Search for the cell housing the specified text and yield its [x, y] center coordinate. 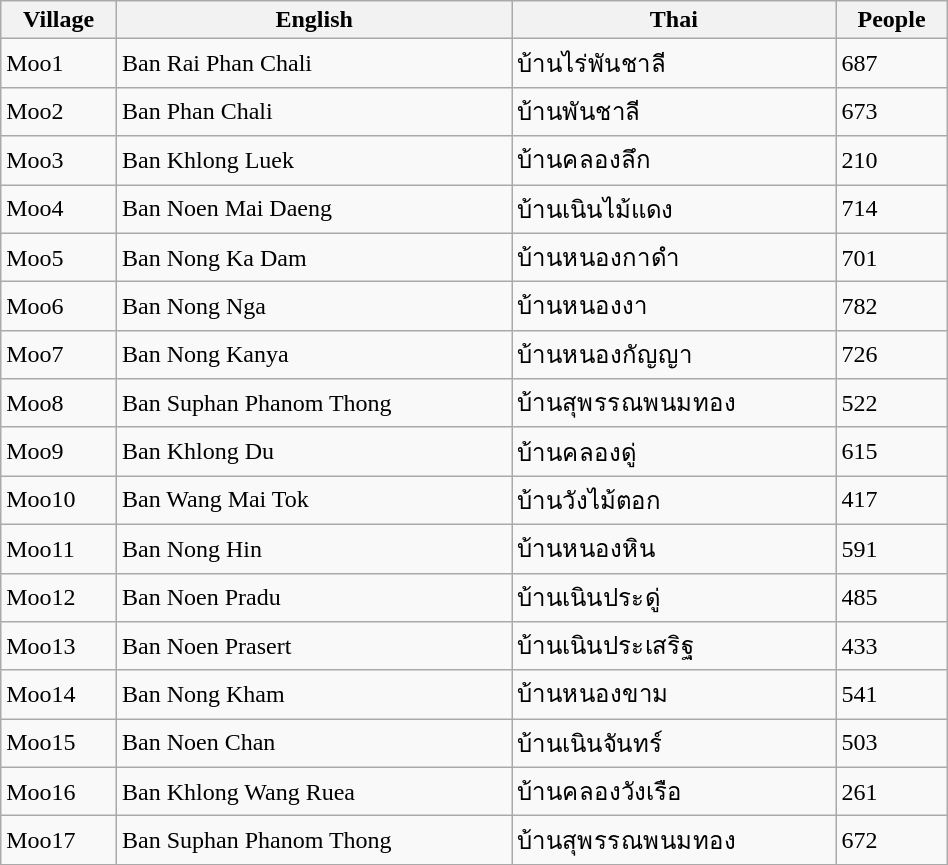
People [892, 20]
บ้านเนินประเสริฐ [674, 646]
บ้านไร่พันชาลี [674, 64]
Moo7 [59, 354]
591 [892, 548]
บ้านเนินจันทร์ [674, 744]
Ban Khlong Luek [314, 160]
Village [59, 20]
Ban Nong Hin [314, 548]
261 [892, 792]
Ban Noen Pradu [314, 598]
Ban Nong Ka Dam [314, 258]
Ban Khlong Wang Ruea [314, 792]
Moo16 [59, 792]
บ้านเนินไม้แดง [674, 208]
673 [892, 112]
Ban Nong Kanya [314, 354]
Ban Noen Prasert [314, 646]
672 [892, 840]
615 [892, 452]
Ban Phan Chali [314, 112]
417 [892, 500]
Ban Nong Kham [314, 694]
782 [892, 306]
English [314, 20]
บ้านหนองงา [674, 306]
687 [892, 64]
Moo3 [59, 160]
บ้านหนองหิน [674, 548]
Moo17 [59, 840]
485 [892, 598]
Ban Khlong Du [314, 452]
Moo9 [59, 452]
บ้านคลองลึก [674, 160]
Moo11 [59, 548]
Moo12 [59, 598]
541 [892, 694]
บ้านคลองดู่ [674, 452]
Moo10 [59, 500]
503 [892, 744]
Ban Noen Chan [314, 744]
726 [892, 354]
210 [892, 160]
433 [892, 646]
Moo6 [59, 306]
Moo5 [59, 258]
บ้านหนองกาดำ [674, 258]
Moo15 [59, 744]
Thai [674, 20]
Ban Nong Nga [314, 306]
บ้านเนินประดู่ [674, 598]
บ้านหนองกัญญา [674, 354]
Moo2 [59, 112]
Moo8 [59, 404]
Ban Rai Phan Chali [314, 64]
Moo4 [59, 208]
Moo14 [59, 694]
714 [892, 208]
Ban Wang Mai Tok [314, 500]
บ้านคลองวังเรือ [674, 792]
Moo1 [59, 64]
Ban Noen Mai Daeng [314, 208]
บ้านหนองขาม [674, 694]
บ้านวังไม้ตอก [674, 500]
522 [892, 404]
บ้านพันชาลี [674, 112]
701 [892, 258]
Moo13 [59, 646]
